Output the [x, y] coordinate of the center of the cell containing the given text.  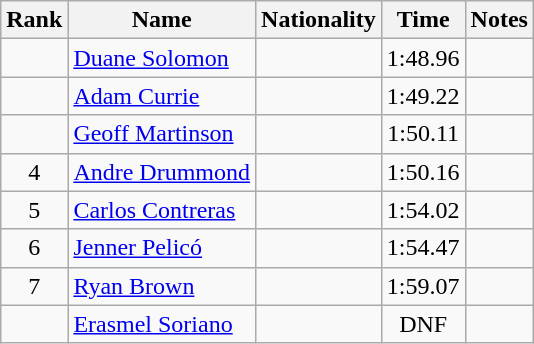
DNF [423, 324]
Notes [499, 20]
Carlos Contreras [162, 210]
1:54.02 [423, 210]
Nationality [319, 20]
Geoff Martinson [162, 134]
7 [34, 286]
Jenner Pelicó [162, 248]
Adam Currie [162, 96]
Ryan Brown [162, 286]
Name [162, 20]
Time [423, 20]
Andre Drummond [162, 172]
1:50.11 [423, 134]
Erasmel Soriano [162, 324]
1:50.16 [423, 172]
4 [34, 172]
1:54.47 [423, 248]
1:59.07 [423, 286]
1:48.96 [423, 58]
1:49.22 [423, 96]
Duane Solomon [162, 58]
Rank [34, 20]
6 [34, 248]
5 [34, 210]
